Pinpoint the cell where the given text exists, returning its [x, y] midpoint coordinate. 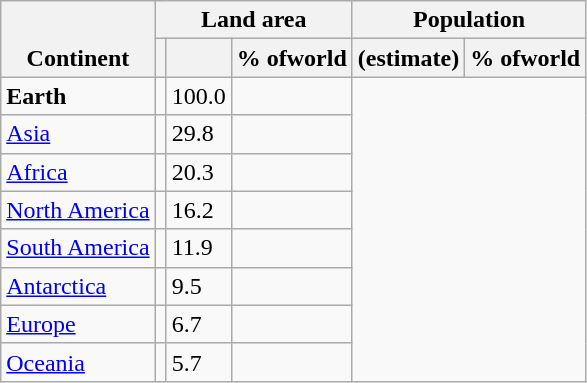
100.0 [198, 96]
20.3 [198, 172]
Antarctica [78, 286]
Asia [78, 134]
11.9 [198, 248]
16.2 [198, 210]
South America [78, 248]
6.7 [198, 324]
North America [78, 210]
Earth [78, 96]
Africa [78, 172]
Oceania [78, 362]
Land area [254, 20]
Population [468, 20]
9.5 [198, 286]
5.7 [198, 362]
(estimate) [408, 58]
Continent [78, 39]
29.8 [198, 134]
Europe [78, 324]
